Search for the cell housing the specified text and yield its (X, Y) center coordinate. 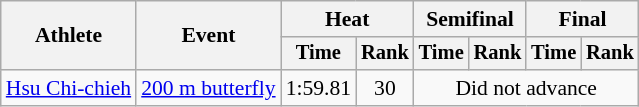
1:59.81 (318, 88)
Semifinal (470, 19)
200 m butterfly (208, 88)
Event (208, 36)
Final (582, 19)
Athlete (68, 36)
Heat (348, 19)
Hsu Chi-chieh (68, 88)
Did not advance (526, 88)
30 (385, 88)
